Locate the cell with the specified text and output its (X, Y) center coordinate. 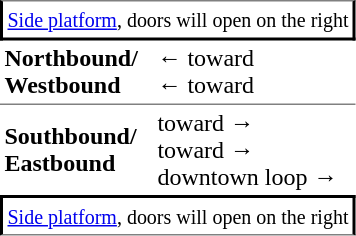
Northbound/Westbound (76, 72)
← toward ← toward (254, 72)
Southbound/Eastbound (76, 150)
toward → toward → downtown loop → (254, 150)
